Return the [X, Y] coordinate for the center point of the cell that contains the specified text.  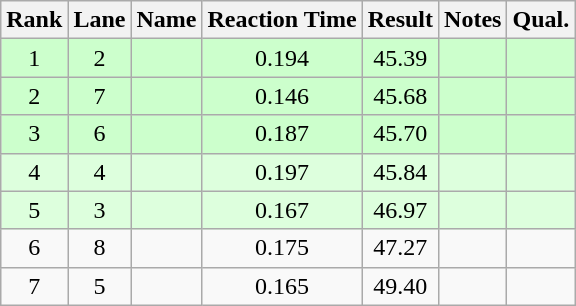
0.197 [282, 172]
Result [400, 20]
Qual. [541, 20]
0.146 [282, 96]
0.167 [282, 210]
8 [100, 248]
Rank [34, 20]
45.84 [400, 172]
1 [34, 58]
Notes [473, 20]
0.165 [282, 286]
Reaction Time [282, 20]
45.39 [400, 58]
46.97 [400, 210]
0.175 [282, 248]
Name [166, 20]
49.40 [400, 286]
Lane [100, 20]
47.27 [400, 248]
0.194 [282, 58]
0.187 [282, 134]
45.70 [400, 134]
45.68 [400, 96]
